Provide the (x, y) coordinate of the cell's center where the given text is located.  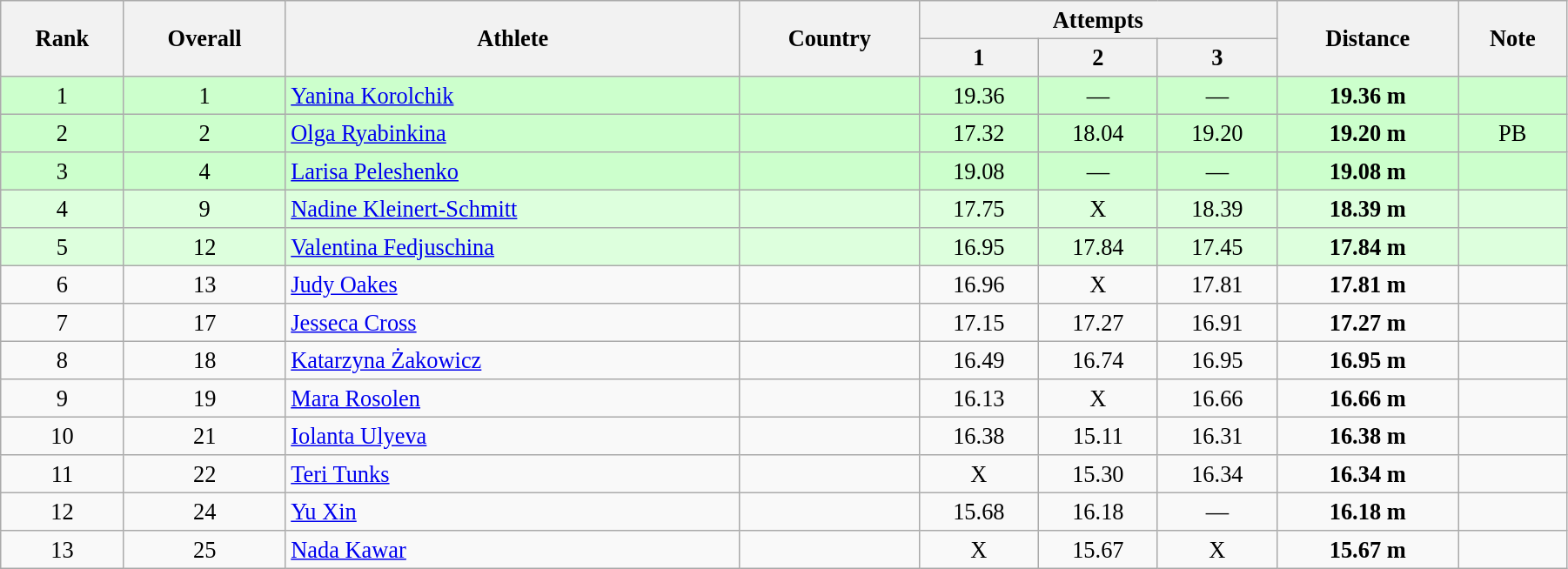
17.27 (1098, 323)
16.34 (1216, 474)
15.11 (1098, 436)
10 (63, 436)
16.96 (978, 284)
16.95 m (1368, 360)
Country (829, 38)
19 (204, 398)
Iolanta Ulyeva (513, 436)
Yu Xin (513, 512)
Teri Tunks (513, 474)
24 (204, 512)
16.38 m (1368, 436)
Valentina Fedjuschina (513, 247)
16.18 (1098, 512)
19.08 m (1368, 171)
8 (63, 360)
16.13 (978, 398)
Yanina Korolchik (513, 95)
16.38 (978, 436)
11 (63, 474)
17.84 (1098, 247)
16.74 (1098, 360)
17.27 m (1368, 323)
16.66 m (1368, 398)
7 (63, 323)
21 (204, 436)
5 (63, 247)
Overall (204, 38)
Note (1512, 38)
17.45 (1216, 247)
17.81 (1216, 284)
Mara Rosolen (513, 398)
Rank (63, 38)
16.49 (978, 360)
16.31 (1216, 436)
15.30 (1098, 474)
PB (1512, 133)
Distance (1368, 38)
Nada Kawar (513, 550)
17.32 (978, 133)
Judy Oakes (513, 284)
22 (204, 474)
16.91 (1216, 323)
6 (63, 284)
15.67 m (1368, 550)
18.39 m (1368, 209)
17.84 m (1368, 247)
Nadine Kleinert-Schmitt (513, 209)
18.04 (1098, 133)
17.75 (978, 209)
17.81 m (1368, 284)
19.20 m (1368, 133)
Attempts (1098, 19)
Larisa Peleshenko (513, 171)
Jesseca Cross (513, 323)
17.15 (978, 323)
15.67 (1098, 550)
16.18 m (1368, 512)
19.36 m (1368, 95)
17 (204, 323)
18 (204, 360)
19.20 (1216, 133)
15.68 (978, 512)
Katarzyna Żakowicz (513, 360)
19.08 (978, 171)
25 (204, 550)
18.39 (1216, 209)
19.36 (978, 95)
Olga Ryabinkina (513, 133)
Athlete (513, 38)
16.66 (1216, 398)
16.34 m (1368, 474)
